Capture the cell that displays the provided text and extract its [X, Y] central coordinate. 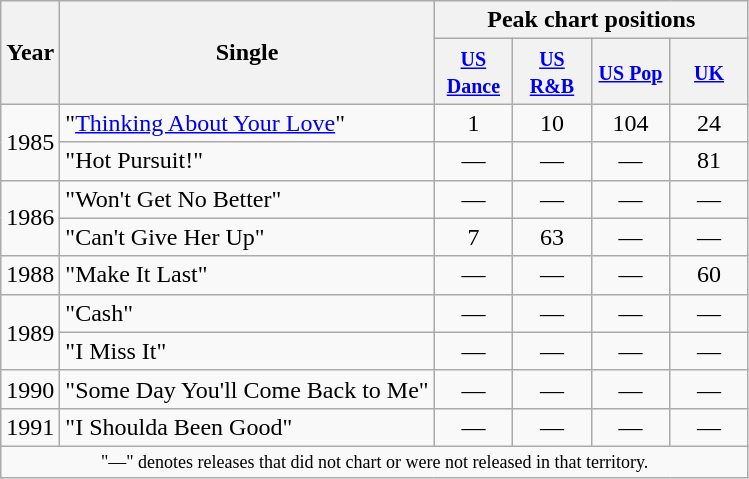
60 [710, 275]
1989 [30, 332]
1991 [30, 427]
"Cash" [247, 313]
63 [552, 237]
24 [710, 123]
7 [474, 237]
81 [710, 161]
US R&B [552, 72]
"I Miss It" [247, 351]
Single [247, 52]
"—" denotes releases that did not chart or were not released in that territory. [375, 462]
UK [710, 72]
"Hot Pursuit!" [247, 161]
104 [630, 123]
"Thinking About Your Love" [247, 123]
"I Shoulda Been Good" [247, 427]
Peak chart positions [591, 20]
"Can't Give Her Up" [247, 237]
1990 [30, 389]
1 [474, 123]
1986 [30, 218]
1988 [30, 275]
10 [552, 123]
"Make It Last" [247, 275]
"Won't Get No Better" [247, 199]
1985 [30, 142]
US Pop [630, 72]
Year [30, 52]
"Some Day You'll Come Back to Me" [247, 389]
US Dance [474, 72]
